Output the [X, Y] coordinate of the center of the cell containing the given text.  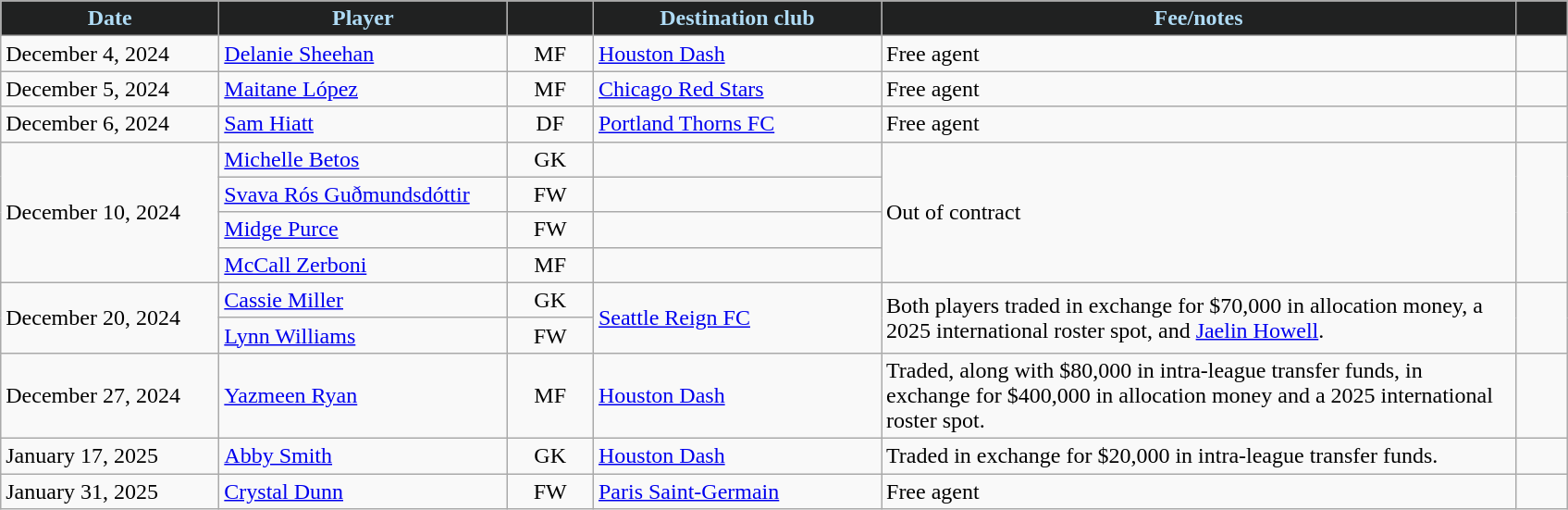
December 27, 2024 [110, 395]
Portland Thorns FC [736, 124]
McCall Zerboni [363, 265]
Lynn Williams [363, 335]
Abby Smith [363, 455]
Chicago Red Stars [736, 89]
Traded, along with $80,000 in intra-league transfer funds, in exchange for $400,000 in allocation money and a 2025 international roster spot. [1198, 395]
Paris Saint-Germain [736, 491]
Out of contract [1198, 212]
December 10, 2024 [110, 212]
Cassie Miller [363, 300]
Sam Hiatt [363, 124]
Midge Purce [363, 230]
Player [363, 19]
January 31, 2025 [110, 491]
Michelle Betos [363, 159]
Maitane López [363, 89]
December 4, 2024 [110, 54]
December 6, 2024 [110, 124]
Seattle Reign FC [736, 317]
December 20, 2024 [110, 317]
Delanie Sheehan [363, 54]
December 5, 2024 [110, 89]
Date [110, 19]
Svava Rós Guðmundsdóttir [363, 194]
Both players traded in exchange for $70,000 in allocation money, a 2025 international roster spot, and Jaelin Howell. [1198, 317]
Destination club [736, 19]
Traded in exchange for $20,000 in intra-league transfer funds. [1198, 455]
Yazmeen Ryan [363, 395]
Crystal Dunn [363, 491]
DF [550, 124]
Fee/notes [1198, 19]
January 17, 2025 [110, 455]
